Return the [x, y] coordinate for the center point of the cell that contains the specified text.  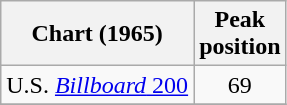
69 [240, 85]
Chart (1965) [98, 34]
U.S. Billboard 200 [98, 85]
Peakposition [240, 34]
